Detect which cell encompasses the target text, then output its (X, Y) center coordinate. 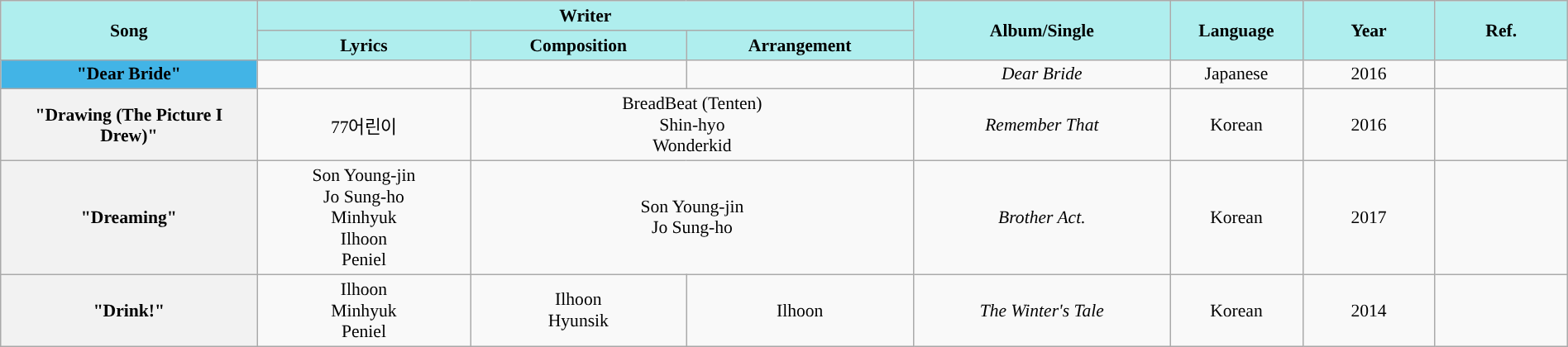
Ref. (1501, 30)
Brother Act. (1042, 217)
Japanese (1236, 74)
77어린이 (364, 126)
Son Young-jinJo Sung-hoMinhyukIlhoonPeniel (364, 217)
Arrangement (801, 45)
The Winter's Tale (1042, 311)
"Dear Bride" (129, 74)
IlhoonMinhyukPeniel (364, 311)
"Drawing (The Picture I Drew)" (129, 126)
Lyrics (364, 45)
BreadBeat (Tenten)Shin-hyoWonderkid (692, 126)
Album/Single (1042, 30)
Son Young-jinJo Sung-ho (692, 217)
Composition (579, 45)
Ilhoon (801, 311)
IlhoonHyunsik (579, 311)
Song (129, 30)
Dear Bride (1042, 74)
Year (1369, 30)
Remember That (1042, 126)
Language (1236, 30)
2017 (1369, 217)
2014 (1369, 311)
"Drink!" (129, 311)
"Dreaming" (129, 217)
Writer (586, 16)
